Return (x, y) of the center of cell containing provided text 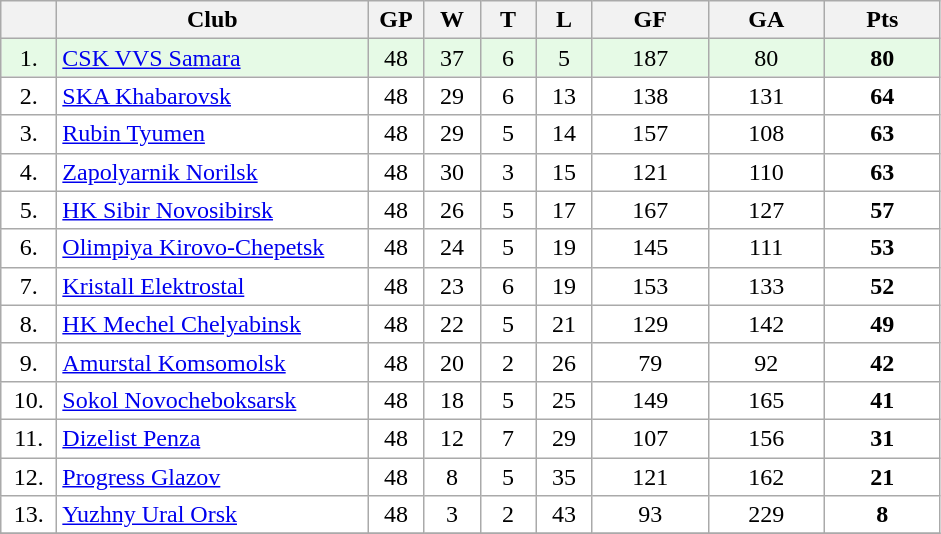
GP (396, 20)
35 (564, 477)
Progress Glazov (212, 477)
13 (564, 96)
5. (29, 210)
10. (29, 400)
162 (766, 477)
HK Mechel Chelyabinsk (212, 324)
25 (564, 400)
Rubin Tyumen (212, 134)
64 (882, 96)
142 (766, 324)
12. (29, 477)
GA (766, 20)
145 (650, 248)
129 (650, 324)
Kristall Elektrostal (212, 286)
107 (650, 438)
127 (766, 210)
131 (766, 96)
53 (882, 248)
Sokol Novocheboksarsk (212, 400)
Club (212, 20)
110 (766, 172)
T (508, 20)
8. (29, 324)
20 (452, 362)
187 (650, 58)
15 (564, 172)
165 (766, 400)
6. (29, 248)
57 (882, 210)
92 (766, 362)
SKA Khabarovsk (212, 96)
153 (650, 286)
157 (650, 134)
7. (29, 286)
12 (452, 438)
138 (650, 96)
43 (564, 515)
Dizelist Penza (212, 438)
3. (29, 134)
30 (452, 172)
1. (29, 58)
Zapolyarnik Norilsk (212, 172)
W (452, 20)
13. (29, 515)
52 (882, 286)
18 (452, 400)
49 (882, 324)
133 (766, 286)
167 (650, 210)
23 (452, 286)
24 (452, 248)
149 (650, 400)
GF (650, 20)
111 (766, 248)
HK Sibir Novosibirsk (212, 210)
37 (452, 58)
42 (882, 362)
Pts (882, 20)
41 (882, 400)
CSK VVS Samara (212, 58)
Olimpiya Kirovo-Chepetsk (212, 248)
11. (29, 438)
7 (508, 438)
93 (650, 515)
156 (766, 438)
108 (766, 134)
2. (29, 96)
Amurstal Komsomolsk (212, 362)
9. (29, 362)
22 (452, 324)
17 (564, 210)
L (564, 20)
79 (650, 362)
229 (766, 515)
4. (29, 172)
31 (882, 438)
Yuzhny Ural Orsk (212, 515)
14 (564, 134)
